Output the (x, y) coordinate of the center of the cell containing the given text.  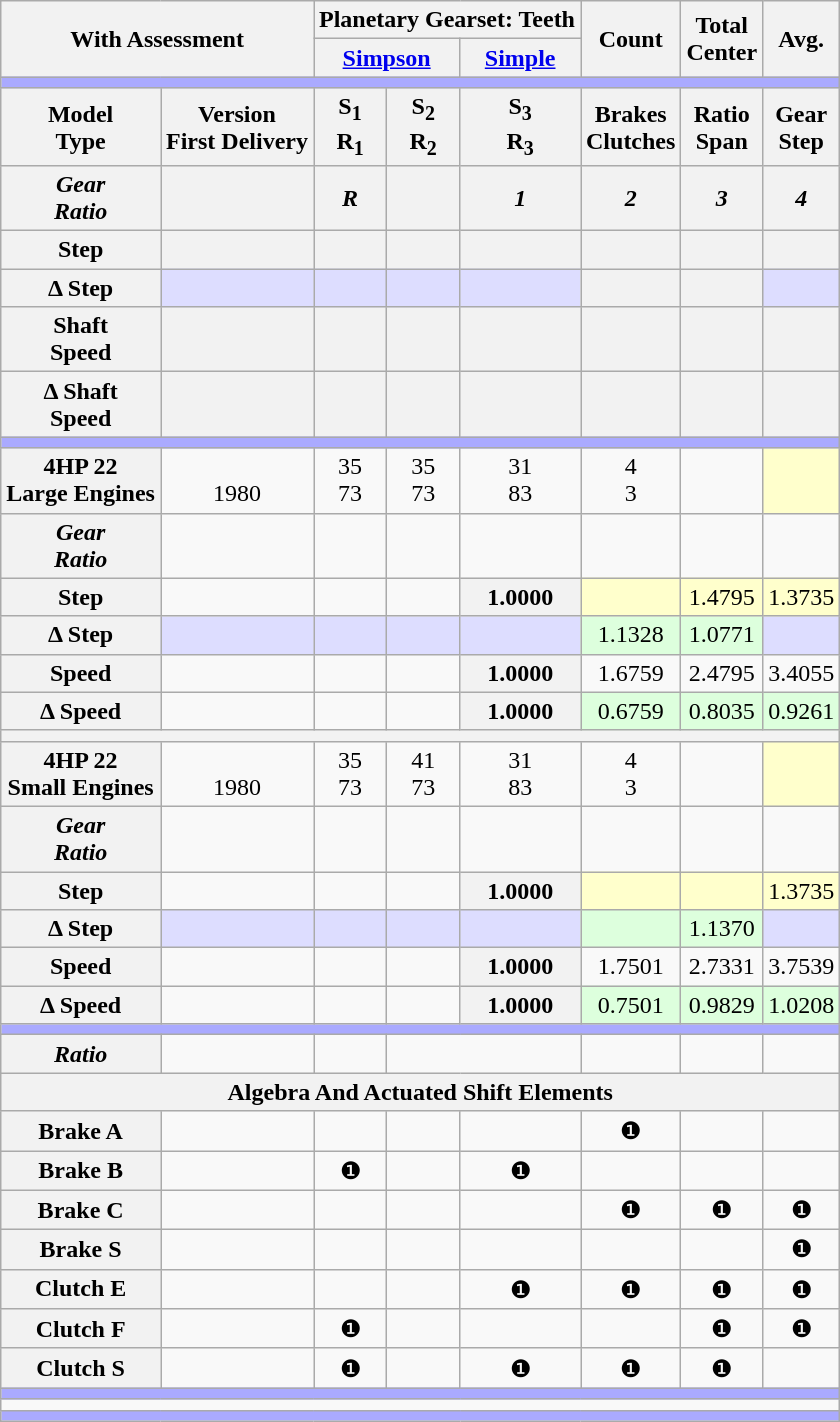
0.7501 (630, 1005)
1.6759 (630, 673)
Brake S (81, 1250)
R (350, 198)
Ratio (81, 1054)
3 (722, 198)
BrakesClutches (630, 127)
1.4795 (722, 597)
Algebra And Actuated Shift Elements (420, 1092)
S3R3 (520, 127)
4 (802, 198)
1 (520, 198)
0.6759 (630, 711)
4173 (424, 774)
TotalCenter (722, 39)
Simple (520, 58)
0.9261 (802, 711)
Clutch F (81, 1329)
Simpson (387, 58)
3.4055 (802, 673)
S2R2 (424, 127)
1.0771 (722, 635)
0.9829 (722, 1005)
1.1328 (630, 635)
Planetary Gearset: Teeth (448, 20)
GearStep (802, 127)
Brake A (81, 1131)
ShaftSpeed (81, 340)
4HP 22Large Engines (81, 480)
1.7501 (630, 967)
3.7539 (802, 967)
S1R1 (350, 127)
2.7331 (722, 967)
Clutch E (81, 1289)
Brake B (81, 1170)
RatioSpan (722, 127)
1.0208 (802, 1005)
2.4795 (722, 673)
2 (630, 198)
4HP 22Small Engines (81, 774)
Count (630, 39)
Δ ShaftSpeed (81, 404)
Brake C (81, 1210)
Avg. (802, 39)
Clutch S (81, 1368)
1.1370 (722, 929)
ModelType (81, 127)
VersionFirst Delivery (236, 127)
0.8035 (722, 711)
With Assessment (158, 39)
